For the text-containing cell, return its midpoint in [X, Y] coordinate format. 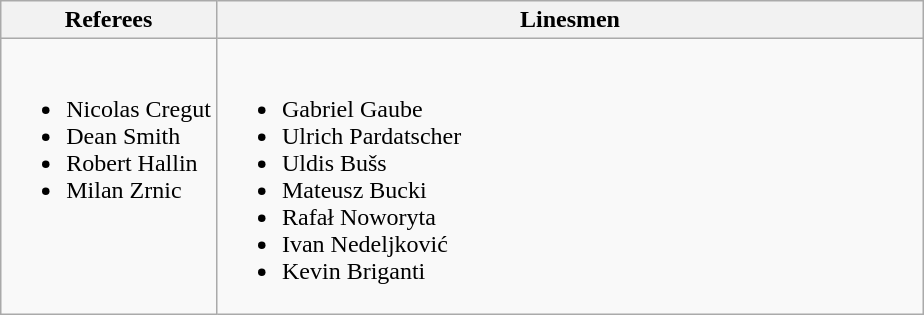
Nicolas Cregut Dean Smith Robert Hallin Milan Zrnic [109, 176]
Gabriel Gaube Ulrich Pardatscher Uldis Bušs Mateusz Bucki Rafał Noworyta Ivan Nedeljković Kevin Briganti [570, 176]
Referees [109, 20]
Linesmen [570, 20]
